Scan for the cell matching the given text and deliver its (X, Y) coordinate at center. 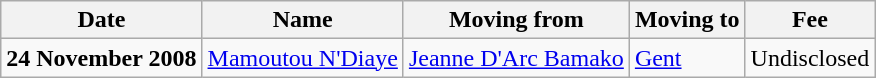
Mamoutou N'Diaye (302, 58)
Moving from (516, 20)
Date (102, 20)
24 November 2008 (102, 58)
Undisclosed (810, 58)
Gent (687, 58)
Moving to (687, 20)
Name (302, 20)
Jeanne D'Arc Bamako (516, 58)
Fee (810, 20)
